Find where the given text appears and provide that cell's center as (x, y) coordinate. 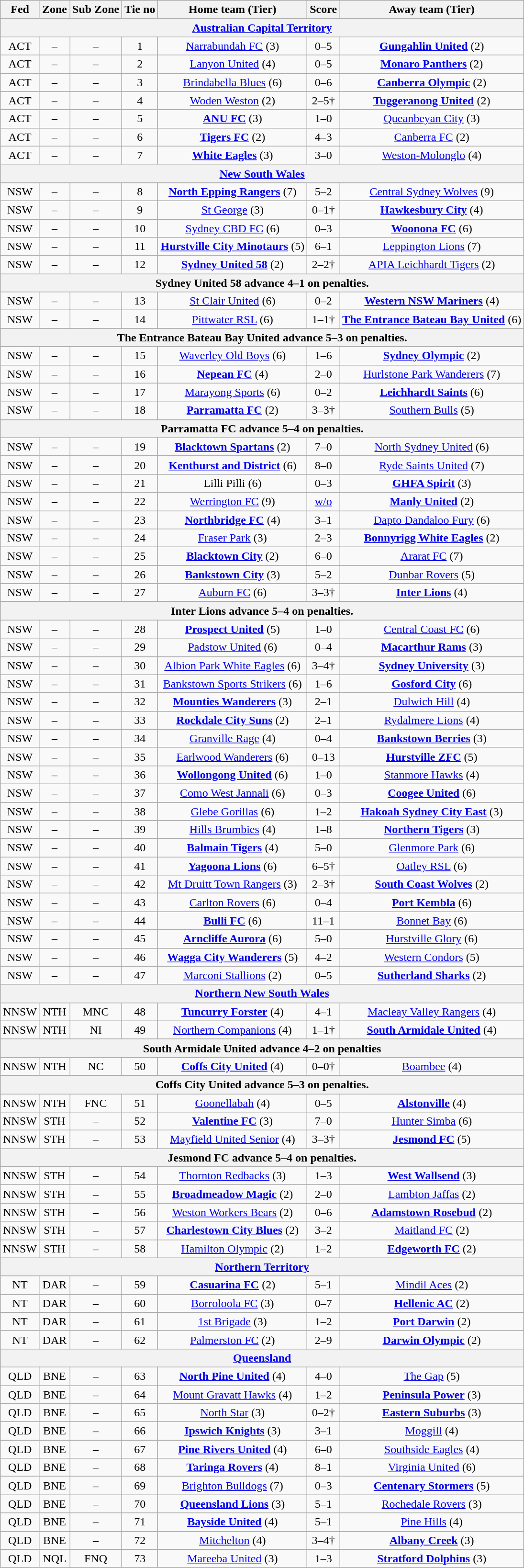
Hamilton Olympic (2) (233, 1249)
Pittwater RSL (6) (233, 319)
Hurlstone Park Wanderers (7) (432, 374)
42 (140, 884)
Hurstville ZFC (5) (432, 756)
Inter Lions advance 5–4 on penalties. (262, 611)
Blacktown Spartans (2) (233, 447)
5 (140, 119)
57 (140, 1230)
Northern Companions (4) (233, 1030)
4–3 (323, 137)
Kenthurst and District (6) (233, 465)
Hunter Simba (6) (432, 1121)
APIA Leichhardt Tigers (2) (432, 265)
FNQ (96, 1558)
Broadmeadow Magic (2) (233, 1194)
Queanbeyan City (3) (432, 119)
71 (140, 1522)
10 (140, 228)
51 (140, 1103)
Sub Zone (96, 10)
Sydney United 58 advance 4–1 on penalties. (262, 283)
8 (140, 192)
St Clair United (6) (233, 301)
Boambee (4) (432, 1066)
1st Brigade (3) (233, 1321)
Dapto Dandaloo Fury (6) (432, 519)
61 (140, 1321)
Moggill (4) (432, 1431)
6–5† (323, 866)
Bonnyrigg White Eagles (2) (432, 538)
28 (140, 629)
Fraser Park (3) (233, 538)
Valentine FC (3) (233, 1121)
Jesmond FC (5) (432, 1139)
27 (140, 593)
ANU FC (3) (233, 119)
2–3 (323, 538)
Queensland Lions (3) (233, 1504)
Sydney United 58 (2) (233, 265)
Port Darwin (2) (432, 1321)
43 (140, 902)
2–2† (323, 265)
Fed (20, 10)
Oatley RSL (6) (432, 866)
73 (140, 1558)
Bulli FC (6) (233, 921)
Bankstown City (3) (233, 575)
26 (140, 575)
Como West Jannali (6) (233, 793)
52 (140, 1121)
11 (140, 247)
Blacktown City (2) (233, 556)
Southern Bulls (5) (432, 410)
New South Wales (262, 173)
Casuarina FC (2) (233, 1285)
South Armidale United advance 4–2 on penalties (262, 1048)
Adamstown Rosebud (2) (432, 1212)
Central Sydney Wolves (9) (432, 192)
Taringa Rovers (4) (233, 1467)
Dulwich Hill (4) (432, 702)
2–9 (323, 1340)
23 (140, 519)
2–3† (323, 884)
Rydalmere Lions (4) (432, 720)
2 (140, 64)
38 (140, 812)
53 (140, 1139)
0–2† (323, 1413)
49 (140, 1030)
9 (140, 210)
0–0† (323, 1066)
Bayside United (4) (233, 1522)
Monaro Panthers (2) (432, 64)
Western NSW Mariners (4) (432, 301)
62 (140, 1340)
3–0 (323, 155)
Northern Territory (262, 1267)
30 (140, 666)
Leppington Lions (7) (432, 247)
36 (140, 775)
The Entrance Bateau Bay United advance 5–3 on penalties. (262, 338)
21 (140, 483)
Balmain Tigers (4) (233, 848)
Bankstown Sports Strikers (6) (233, 684)
North Sydney United (6) (432, 447)
Gosford City (6) (432, 684)
59 (140, 1285)
Sutherland Sharks (2) (432, 975)
Hellenic AC (2) (432, 1303)
Brighton Bulldogs (7) (233, 1486)
29 (140, 647)
Sydney University (3) (432, 666)
33 (140, 720)
Leichhardt Saints (6) (432, 392)
Home team (Tier) (233, 10)
White Eagles (3) (233, 155)
Sydney CBD FC (6) (233, 228)
4–1 (323, 1012)
35 (140, 756)
2–5† (323, 101)
7 (140, 155)
37 (140, 793)
8–1 (323, 1467)
31 (140, 684)
St George (3) (233, 210)
NQL (55, 1558)
Tie no (140, 10)
65 (140, 1413)
1–8 (323, 830)
Auburn FC (6) (233, 593)
18 (140, 410)
Marayong Sports (6) (233, 392)
Rochedale Rovers (3) (432, 1504)
Parramatta FC (2) (233, 410)
Nepean FC (4) (233, 374)
Sydney Olympic (2) (432, 356)
Bankstown Berries (3) (432, 738)
50 (140, 1066)
West Wallsend (3) (432, 1176)
4–0 (323, 1376)
Edgeworth FC (2) (432, 1249)
Granville Rage (4) (233, 738)
Zone (55, 10)
Away team (Tier) (432, 10)
Northbridge FC (4) (233, 519)
70 (140, 1504)
54 (140, 1176)
41 (140, 866)
56 (140, 1212)
69 (140, 1486)
Mayfield United Senior (4) (233, 1139)
3–2 (323, 1230)
North Epping Rangers (7) (233, 192)
North Star (3) (233, 1413)
16 (140, 374)
Woonona FC (6) (432, 228)
Werrington FC (9) (233, 501)
Ararat FC (7) (432, 556)
4 (140, 101)
Hurstville City Minotaurs (5) (233, 247)
58 (140, 1249)
Stratford Dolphins (3) (432, 1558)
Western Condors (5) (432, 957)
South Armidale United (4) (432, 1030)
Glenmore Park (6) (432, 848)
Mareeba United (3) (233, 1558)
Borroloola FC (3) (233, 1303)
Northern Tigers (3) (432, 830)
Tuggeranong United (2) (432, 101)
Padstow United (6) (233, 647)
Maitland FC (2) (432, 1230)
North Pine United (4) (233, 1376)
Macleay Valley Rangers (4) (432, 1012)
Mitchelton (4) (233, 1540)
Queensland (262, 1358)
44 (140, 921)
66 (140, 1431)
Wagga City Wanderers (5) (233, 957)
w/o (323, 501)
Dunbar Rovers (5) (432, 575)
Canberra Olympic (2) (432, 82)
12 (140, 265)
Hakoah Sydney City East (3) (432, 812)
Arncliffe Aurora (6) (233, 939)
Waverley Old Boys (6) (233, 356)
47 (140, 975)
Thornton Redbacks (3) (233, 1176)
Brindabella Blues (6) (233, 82)
Rockdale City Suns (2) (233, 720)
24 (140, 538)
The Entrance Bateau Bay United (6) (432, 319)
Tigers FC (2) (233, 137)
Charlestown City Blues (2) (233, 1230)
0–7 (323, 1303)
Canberra FC (2) (432, 137)
Prospect United (5) (233, 629)
34 (140, 738)
Northern New South Wales (262, 993)
60 (140, 1303)
GHFA Spirit (3) (432, 483)
39 (140, 830)
8–0 (323, 465)
Peninsula Power (3) (432, 1395)
Albany Creek (3) (432, 1540)
45 (140, 939)
Pine Rivers United (4) (233, 1449)
Earlwood Wanderers (6) (233, 756)
Goonellabah (4) (233, 1103)
20 (140, 465)
Woden Weston (2) (233, 101)
64 (140, 1395)
Macarthur Rams (3) (432, 647)
Weston Workers Bears (2) (233, 1212)
15 (140, 356)
Virginia United (6) (432, 1467)
Lilli Pilli (6) (233, 483)
32 (140, 702)
Albion Park White Eagles (6) (233, 666)
South Coast Wolves (2) (432, 884)
Coffs City United advance 5–3 on penalties. (262, 1084)
Weston-Molonglo (4) (432, 155)
Parramatta FC advance 5–4 on penalties. (262, 429)
Lambton Jaffas (2) (432, 1194)
68 (140, 1467)
55 (140, 1194)
Mount Gravatt Hawks (4) (233, 1395)
Hawkesbury City (4) (432, 210)
1 (140, 46)
25 (140, 556)
0–13 (323, 756)
Gungahlin United (2) (432, 46)
6 (140, 137)
Coogee United (6) (432, 793)
40 (140, 848)
Glebe Gorillas (6) (233, 812)
4–2 (323, 957)
Narrabundah FC (3) (233, 46)
Eastern Suburbs (3) (432, 1413)
Mt Druitt Town Rangers (3) (233, 884)
Centenary Stormers (5) (432, 1486)
48 (140, 1012)
3 (140, 82)
Yagoona Lions (6) (233, 866)
Tuncurry Forster (4) (233, 1012)
NC (96, 1066)
Darwin Olympic (2) (432, 1340)
13 (140, 301)
22 (140, 501)
Coffs City United (4) (233, 1066)
63 (140, 1376)
67 (140, 1449)
Mounties Wanderers (3) (233, 702)
NI (96, 1030)
The Gap (5) (432, 1376)
Bonnet Bay (6) (432, 921)
Ryde Saints United (7) (432, 465)
Hurstville Glory (6) (432, 939)
Pine Hills (4) (432, 1522)
0–1† (323, 210)
Central Coast FC (6) (432, 629)
FNC (96, 1103)
MNC (96, 1012)
Ipswich Knights (3) (233, 1431)
Stanmore Hawks (4) (432, 775)
Hills Brumbies (4) (233, 830)
Mindil Aces (2) (432, 1285)
6–1 (323, 247)
Australian Capital Territory (262, 28)
11–1 (323, 921)
Alstonville (4) (432, 1103)
Carlton Rovers (6) (233, 902)
46 (140, 957)
Wollongong United (6) (233, 775)
17 (140, 392)
Southside Eagles (4) (432, 1449)
72 (140, 1540)
Score (323, 10)
Marconi Stallions (2) (233, 975)
Palmerston FC (2) (233, 1340)
Jesmond FC advance 5–4 on penalties. (262, 1158)
Lanyon United (4) (233, 64)
Manly United (2) (432, 501)
Inter Lions (4) (432, 593)
Port Kembla (6) (432, 902)
14 (140, 319)
19 (140, 447)
